From the cell containing the given text, extract its center point as [X, Y] coordinate. 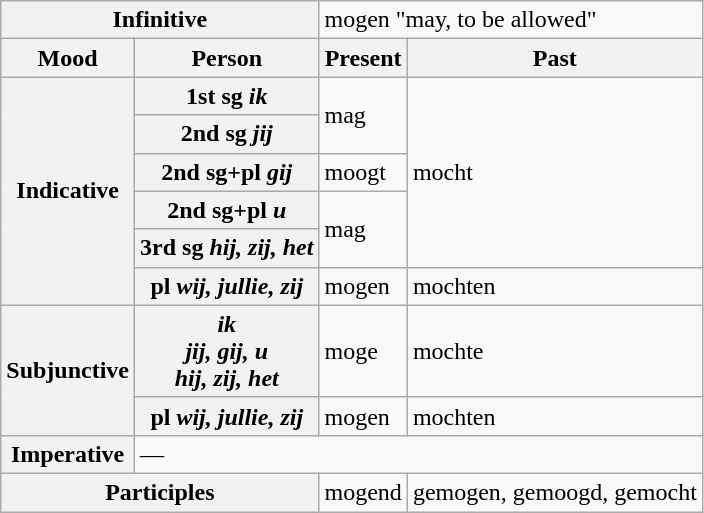
Indicative [68, 191]
Mood [68, 58]
moge [363, 351]
Imperative [68, 454]
2nd sg+pl gij [227, 172]
mocht [554, 172]
mogen "may, to be allowed" [510, 20]
Infinitive [160, 20]
Person [227, 58]
ikjij, gij, uhij, zij, het [227, 351]
mogend [363, 492]
3rd sg hij, zij, het [227, 248]
gemogen, gemoogd, gemocht [554, 492]
— [419, 454]
Subjunctive [68, 370]
1st sg ik [227, 96]
Present [363, 58]
Participles [160, 492]
2nd sg+pl u [227, 210]
moogt [363, 172]
2nd sg jij [227, 134]
mochte [554, 351]
Past [554, 58]
